Capture the cell that displays the provided text and extract its (X, Y) central coordinate. 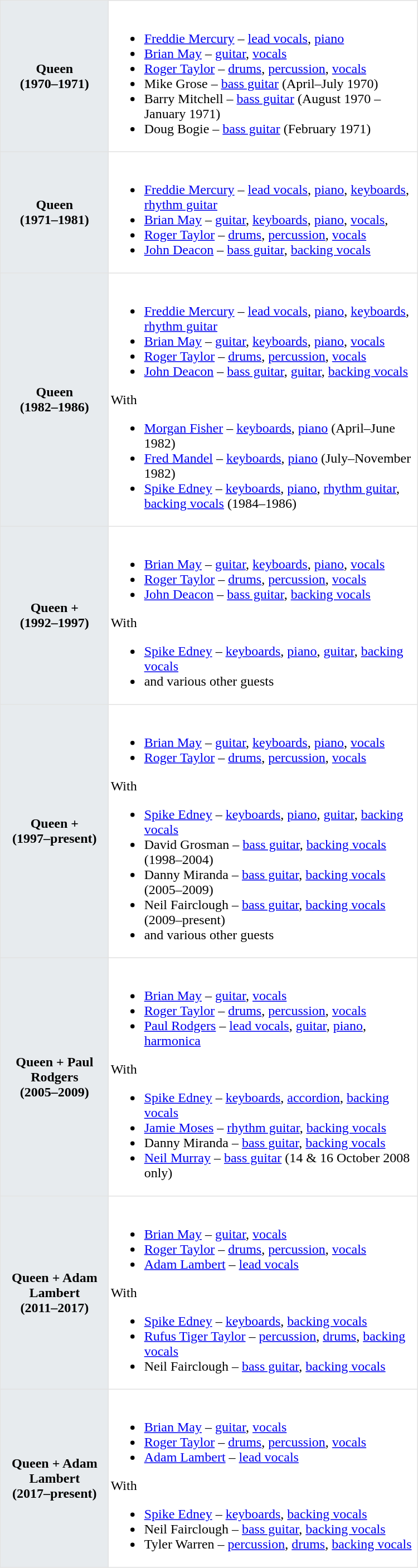
Queen + Adam Lambert (2011–2017) (55, 1293)
Queen +(1992–1997) (55, 615)
Queen(1982–1986) (55, 400)
Queen(1971–1981) (55, 212)
Queen +(1997–present) (55, 831)
Queen + Paul Rodgers (2005–2009) (55, 1077)
Queen(1970–1971) (55, 76)
Queen + Adam Lambert (2017–present) (55, 1478)
